Determine the [x, y] coordinate at the center of the cell enclosing the given text.  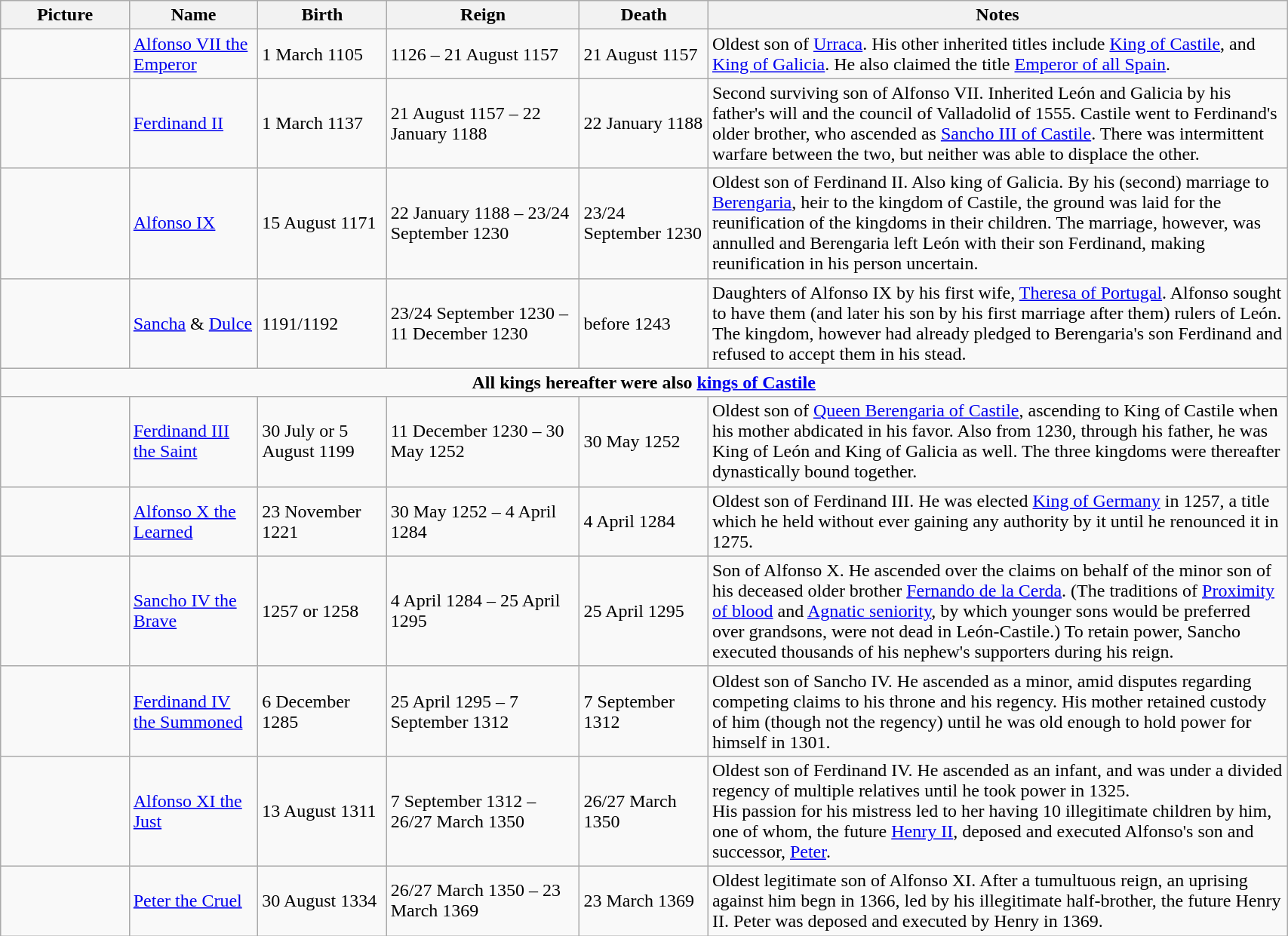
1 March 1137 [322, 124]
1 March 1105 [322, 54]
30 August 1334 [322, 901]
1257 or 1258 [322, 611]
22 January 1188 – 23/24 September 1230 [483, 223]
26/27 March 1350 – 23 March 1369 [483, 901]
Alfonso X the Learned [193, 521]
before 1243 [644, 323]
Peter the Cruel [193, 901]
Ferdinand III the Saint [193, 442]
7 September 1312 [644, 710]
11 December 1230 – 30 May 1252 [483, 442]
Alfonso IX [193, 223]
All kings hereafter were also kings of Castile [644, 382]
7 September 1312 – 26/27 March 1350 [483, 811]
23 March 1369 [644, 901]
Alfonso VII the Emperor [193, 54]
Name [193, 15]
13 August 1311 [322, 811]
4 April 1284 – 25 April 1295 [483, 611]
6 December 1285 [322, 710]
30 May 1252 [644, 442]
25 April 1295 – 7 September 1312 [483, 710]
30 May 1252 – 4 April 1284 [483, 521]
15 August 1171 [322, 223]
Sancho IV the Brave [193, 611]
22 January 1188 [644, 124]
4 April 1284 [644, 521]
30 July or 5 August 1199 [322, 442]
Alfonso XI the Just [193, 811]
23 November 1221 [322, 521]
23/24 September 1230 [644, 223]
Reign [483, 15]
26/27 March 1350 [644, 811]
1191/1192 [322, 323]
1126 – 21 August 1157 [483, 54]
Ferdinand II [193, 124]
Sancha & Dulce [193, 323]
Death [644, 15]
Ferdinand IV the Summoned [193, 710]
Birth [322, 15]
25 April 1295 [644, 611]
Oldest son of Urraca. His other inherited titles include King of Castile, and King of Galicia. He also claimed the title Emperor of all Spain. [998, 54]
23/24 September 1230 – 11 December 1230 [483, 323]
21 August 1157 – 22 January 1188 [483, 124]
Picture [65, 15]
Notes [998, 15]
21 August 1157 [644, 54]
